Output the [X, Y] coordinate of the center of the cell containing the given text.  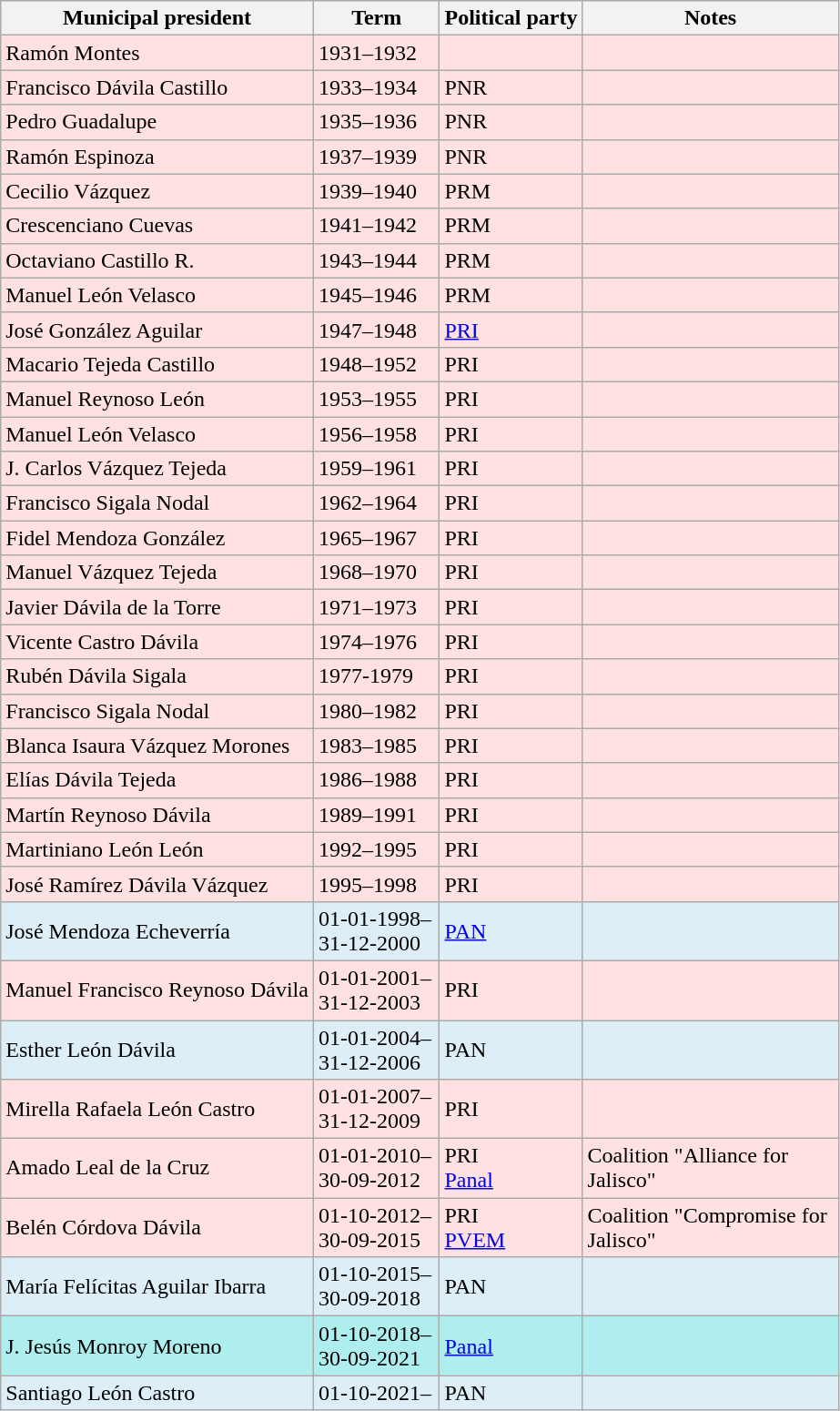
1937–1939 [377, 157]
Rubén Dávila Sigala [157, 676]
1974–1976 [377, 642]
1992–1995 [377, 849]
1962–1964 [377, 503]
Javier Dávila de la Torre [157, 607]
Belén Córdova Dávila [157, 1227]
Crescenciano Cuevas [157, 226]
J. Carlos Vázquez Tejeda [157, 469]
01-01-2001–31-12-2003 [377, 990]
1939–1940 [377, 191]
Ramón Montes [157, 53]
01-01-2004–31-12-2006 [377, 1049]
01-10-2018–30-09-2021 [377, 1345]
Municipal president [157, 18]
Notes [710, 18]
J. Jesús Monroy Moreno [157, 1345]
1956–1958 [377, 434]
1941–1942 [377, 226]
01-10-2015–30-09-2018 [377, 1287]
Fidel Mendoza González [157, 538]
Francisco Dávila Castillo [157, 87]
PRI PVEM [511, 1227]
1931–1932 [377, 53]
1947–1948 [377, 330]
01-01-1998–31-12-2000 [377, 930]
1968–1970 [377, 573]
Manuel Francisco Reynoso Dávila [157, 990]
1945–1946 [377, 295]
José González Aguilar [157, 330]
1953–1955 [377, 399]
Term [377, 18]
Mirella Rafaela León Castro [157, 1109]
01-01-2007–31-12-2009 [377, 1109]
Cecilio Vázquez [157, 191]
1989–1991 [377, 815]
Martín Reynoso Dávila [157, 815]
María Felícitas Aguilar Ibarra [157, 1287]
José Ramírez Dávila Vázquez [157, 884]
Esther León Dávila [157, 1049]
1986–1988 [377, 780]
PRI Panal [511, 1169]
1959–1961 [377, 469]
Coalition "Alliance for Jalisco" [710, 1169]
1977-1979 [377, 676]
Amado Leal de la Cruz [157, 1169]
Macario Tejeda Castillo [157, 364]
Octaviano Castillo R. [157, 260]
Vicente Castro Dávila [157, 642]
1995–1998 [377, 884]
José Mendoza Echeverría [157, 930]
Panal [511, 1345]
Martiniano León León [157, 849]
1980–1982 [377, 711]
Santiago León Castro [157, 1393]
Ramón Espinoza [157, 157]
1943–1944 [377, 260]
1965–1967 [377, 538]
Coalition "Compromise for Jalisco" [710, 1227]
1948–1952 [377, 364]
1935–1936 [377, 122]
Manuel Vázquez Tejeda [157, 573]
01-10-2021– [377, 1393]
Political party [511, 18]
1933–1934 [377, 87]
Pedro Guadalupe [157, 122]
Elías Dávila Tejeda [157, 780]
1983–1985 [377, 746]
1971–1973 [377, 607]
01-10-2012–30-09-2015 [377, 1227]
Blanca Isaura Vázquez Morones [157, 746]
01-01-2010–30-09-2012 [377, 1169]
Manuel Reynoso León [157, 399]
